Search for the cell housing the specified text and yield its (x, y) center coordinate. 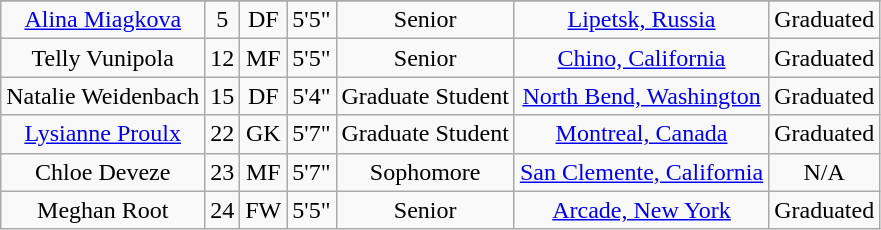
Chino, California (641, 58)
Telly Vunipola (103, 58)
5 (222, 20)
Alina Miagkova (103, 20)
22 (222, 134)
N/A (824, 172)
North Bend, Washington (641, 96)
Lipetsk, Russia (641, 20)
24 (222, 210)
12 (222, 58)
23 (222, 172)
FW (264, 210)
Sophomore (425, 172)
GK (264, 134)
Lysianne Proulx (103, 134)
15 (222, 96)
Montreal, Canada (641, 134)
Meghan Root (103, 210)
Chloe Deveze (103, 172)
Natalie Weidenbach (103, 96)
San Clemente, California (641, 172)
5'4" (312, 96)
Arcade, New York (641, 210)
